Extract the [X, Y] coordinate from the center of the cell holding the provided text.  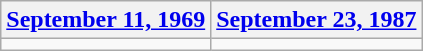
September 11, 1969 [106, 20]
September 23, 1987 [316, 20]
